Locate the cell with the specified text and output its (x, y) center coordinate. 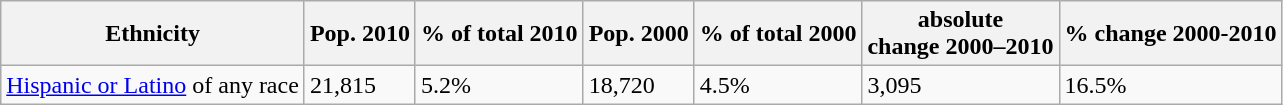
16.5% (1170, 85)
% of total 2000 (778, 34)
4.5% (778, 85)
Pop. 2010 (360, 34)
% of total 2010 (499, 34)
Hispanic or Latino of any race (153, 85)
Ethnicity (153, 34)
% change 2000-2010 (1170, 34)
absolutechange 2000–2010 (960, 34)
Pop. 2000 (638, 34)
5.2% (499, 85)
3,095 (960, 85)
18,720 (638, 85)
21,815 (360, 85)
